Scan for the cell matching the given text and deliver its (X, Y) coordinate at center. 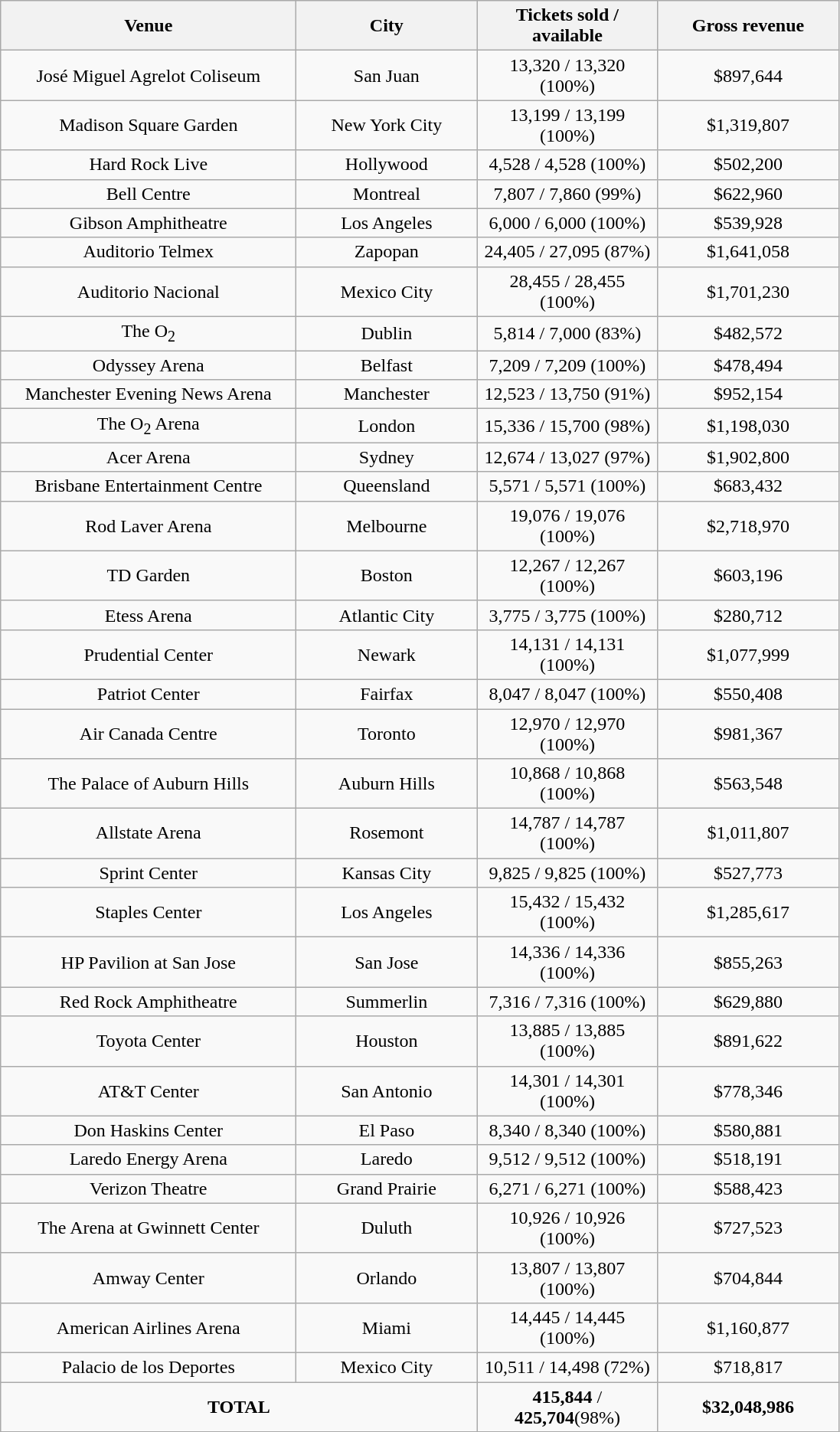
Don Haskins Center (149, 1130)
Auburn Hills (387, 784)
$778,346 (748, 1090)
Allstate Arena (149, 833)
HP Pavilion at San Jose (149, 962)
Auditorio Telmex (149, 252)
$539,928 (748, 223)
Duluth (387, 1228)
Belfast (387, 365)
12,970 / 12,970 (100%) (567, 734)
12,267 / 12,267 (100%) (567, 576)
$478,494 (748, 365)
Madison Square Garden (149, 126)
10,868 / 10,868 (100%) (567, 784)
13,320 / 13,320 (100%) (567, 75)
3,775 / 3,775 (100%) (567, 615)
$855,263 (748, 962)
Fairfax (387, 694)
$952,154 (748, 394)
Acer Arena (149, 457)
Toronto (387, 734)
Gibson Amphitheatre (149, 223)
Dublin (387, 333)
19,076 / 19,076 (100%) (567, 525)
10,926 / 10,926 (100%) (567, 1228)
$1,641,058 (748, 252)
6,271 / 6,271 (100%) (567, 1188)
$629,880 (748, 1002)
City (387, 26)
$1,285,617 (748, 913)
The O2 Arena (149, 426)
$2,718,970 (748, 525)
5,814 / 7,000 (83%) (567, 333)
14,301 / 14,301 (100%) (567, 1090)
Toyota Center (149, 1041)
The O2 (149, 333)
San Jose (387, 962)
Brisbane Entertainment Centre (149, 486)
$580,881 (748, 1130)
Miami (387, 1328)
6,000 / 6,000 (100%) (567, 223)
Zapopan (387, 252)
7,807 / 7,860 (99%) (567, 194)
415,844 / 425,704(98%) (567, 1406)
14,336 / 14,336 (100%) (567, 962)
Odyssey Arena (149, 365)
TOTAL (239, 1406)
$603,196 (748, 576)
London (387, 426)
$622,960 (748, 194)
Bell Centre (149, 194)
$588,423 (748, 1188)
15,336 / 15,700 (98%) (567, 426)
Laredo Energy Arena (149, 1159)
$550,408 (748, 694)
Prudential Center (149, 654)
Verizon Theatre (149, 1188)
Kansas City (387, 873)
American Airlines Arena (149, 1328)
Hard Rock Live (149, 165)
Rosemont (387, 833)
El Paso (387, 1130)
Sydney (387, 457)
Sprint Center (149, 873)
The Arena at Gwinnett Center (149, 1228)
28,455 / 28,455 (100%) (567, 291)
José Miguel Agrelot Coliseum (149, 75)
San Juan (387, 75)
Amway Center (149, 1277)
Montreal (387, 194)
Staples Center (149, 913)
$527,773 (748, 873)
$891,622 (748, 1041)
Patriot Center (149, 694)
$280,712 (748, 615)
Auditorio Nacional (149, 291)
$727,523 (748, 1228)
San Antonio (387, 1090)
Gross revenue (748, 26)
Manchester (387, 394)
24,405 / 27,095 (87%) (567, 252)
$1,902,800 (748, 457)
7,316 / 7,316 (100%) (567, 1002)
15,432 / 15,432 (100%) (567, 913)
$718,817 (748, 1367)
$482,572 (748, 333)
5,571 / 5,571 (100%) (567, 486)
Orlando (387, 1277)
$32,048,986 (748, 1406)
$563,548 (748, 784)
$704,844 (748, 1277)
13,807 / 13,807 (100%) (567, 1277)
$981,367 (748, 734)
$1,077,999 (748, 654)
12,523 / 13,750 (91%) (567, 394)
10,511 / 14,498 (72%) (567, 1367)
New York City (387, 126)
Laredo (387, 1159)
Venue (149, 26)
Houston (387, 1041)
13,885 / 13,885 (100%) (567, 1041)
14,445 / 14,445 (100%) (567, 1328)
Grand Prairie (387, 1188)
AT&T Center (149, 1090)
Melbourne (387, 525)
12,674 / 13,027 (97%) (567, 457)
14,787 / 14,787 (100%) (567, 833)
Etess Arena (149, 615)
$1,011,807 (748, 833)
$1,160,877 (748, 1328)
$1,319,807 (748, 126)
Manchester Evening News Arena (149, 394)
TD Garden (149, 576)
Air Canada Centre (149, 734)
$518,191 (748, 1159)
8,047 / 8,047 (100%) (567, 694)
Red Rock Amphitheatre (149, 1002)
$1,198,030 (748, 426)
9,825 / 9,825 (100%) (567, 873)
$1,701,230 (748, 291)
$897,644 (748, 75)
Boston (387, 576)
Rod Laver Arena (149, 525)
Hollywood (387, 165)
Summerlin (387, 1002)
Queensland (387, 486)
$502,200 (748, 165)
Palacio de los Deportes (149, 1367)
14,131 / 14,131 (100%) (567, 654)
$683,432 (748, 486)
4,528 / 4,528 (100%) (567, 165)
13,199 / 13,199 (100%) (567, 126)
8,340 / 8,340 (100%) (567, 1130)
Atlantic City (387, 615)
Tickets sold / available (567, 26)
The Palace of Auburn Hills (149, 784)
7,209 / 7,209 (100%) (567, 365)
Newark (387, 654)
9,512 / 9,512 (100%) (567, 1159)
